Detect which cell encompasses the target text, then output its [x, y] center coordinate. 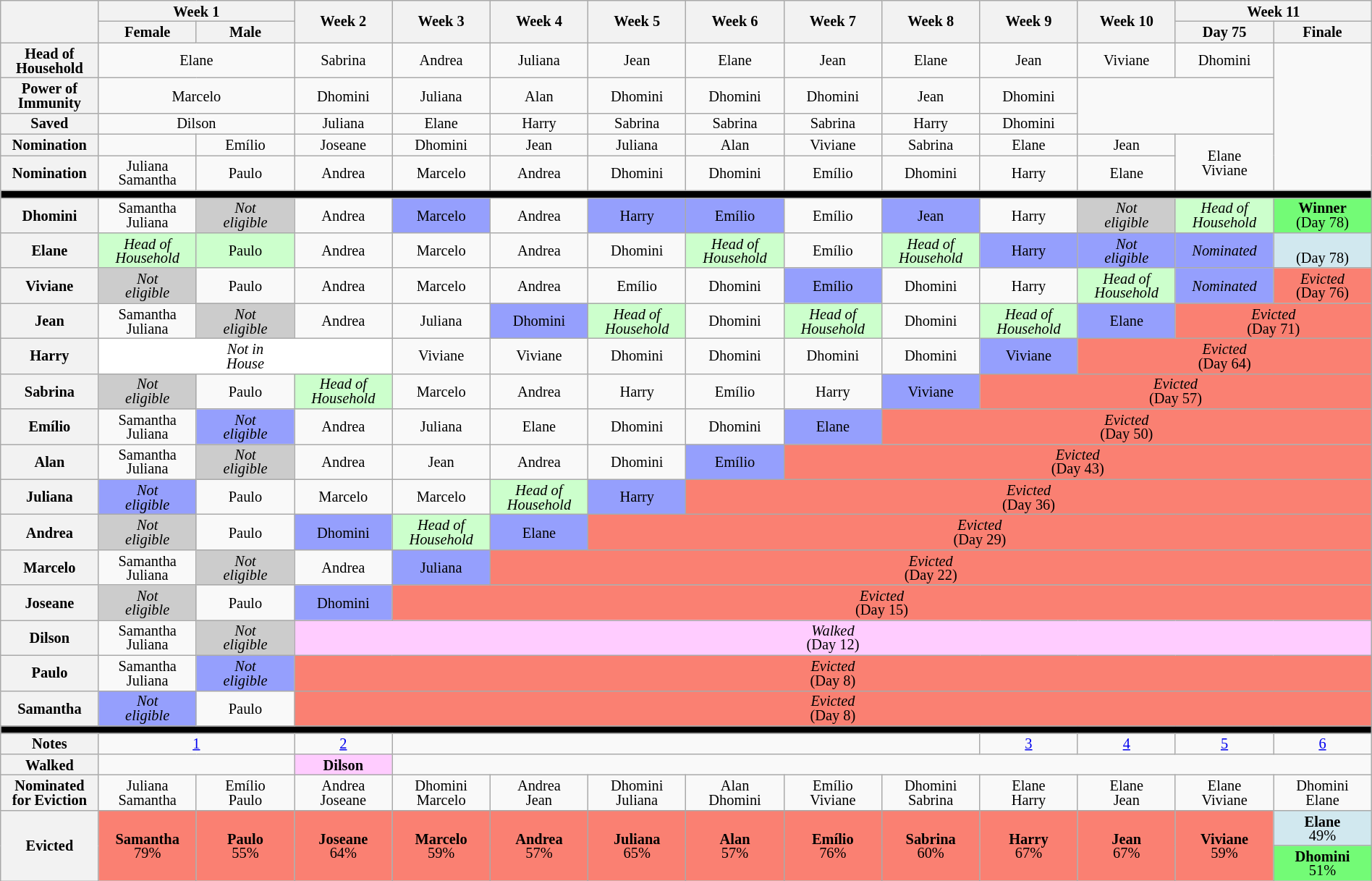
Evicted [49, 846]
Sabrina60% [931, 846]
Alan57% [735, 846]
3 [1029, 743]
Evicted(Day 50) [1126, 427]
5 [1224, 743]
DhominiJuliana [637, 792]
DhominiElane [1323, 792]
Not inHouse [245, 356]
Notes [49, 743]
Juliana65% [637, 846]
Week 6 [735, 21]
Evicted(Day 71) [1274, 321]
Week 5 [637, 21]
Head ofHousehold [49, 61]
Evicted(Day 15) [881, 602]
Day 75 [1224, 32]
Week 2 [343, 21]
Nominatedfor Eviction [49, 792]
Week 8 [931, 21]
Joseane64% [343, 846]
1 [197, 743]
Emílio76% [832, 846]
Week 10 [1126, 21]
Andrea57% [538, 846]
Samantha79% [148, 846]
Jean67% [1126, 846]
AndreaJoseane [343, 792]
4 [1126, 743]
Walked [49, 764]
Viviane59% [1224, 846]
Week 7 [832, 21]
(Day 78) [1323, 250]
Evicted(Day 64) [1224, 356]
Elane49% [1323, 828]
Samantha [49, 708]
Week 3 [441, 21]
Evicted(Day 22) [931, 568]
Week 9 [1029, 21]
Evicted(Day 76) [1323, 285]
Week 4 [538, 21]
ElaneHarry [1029, 792]
2 [343, 743]
Week 1 [197, 10]
Dhomini51% [1323, 863]
Walked(Day 12) [834, 637]
AndreaJean [538, 792]
Evicted(Day 29) [980, 531]
Male [245, 32]
Evicted(Day 43) [1077, 462]
EmílioViviane [832, 792]
DhominiMarcelo [441, 792]
Power ofImmunity [49, 96]
Paulo55% [245, 846]
Finale [1323, 32]
EmílioPaulo [245, 792]
ElaneJean [1126, 792]
Evicted(Day 57) [1175, 391]
Harry67% [1029, 846]
Evicted(Day 36) [1029, 497]
Week 11 [1274, 10]
Winner(Day 78) [1323, 216]
Marcelo59% [441, 846]
Saved [49, 123]
AlanDhomini [735, 792]
6 [1323, 743]
Female [148, 32]
DhominiSabrina [931, 792]
